Determine the [x, y] coordinate at the center of the cell enclosing the given text.  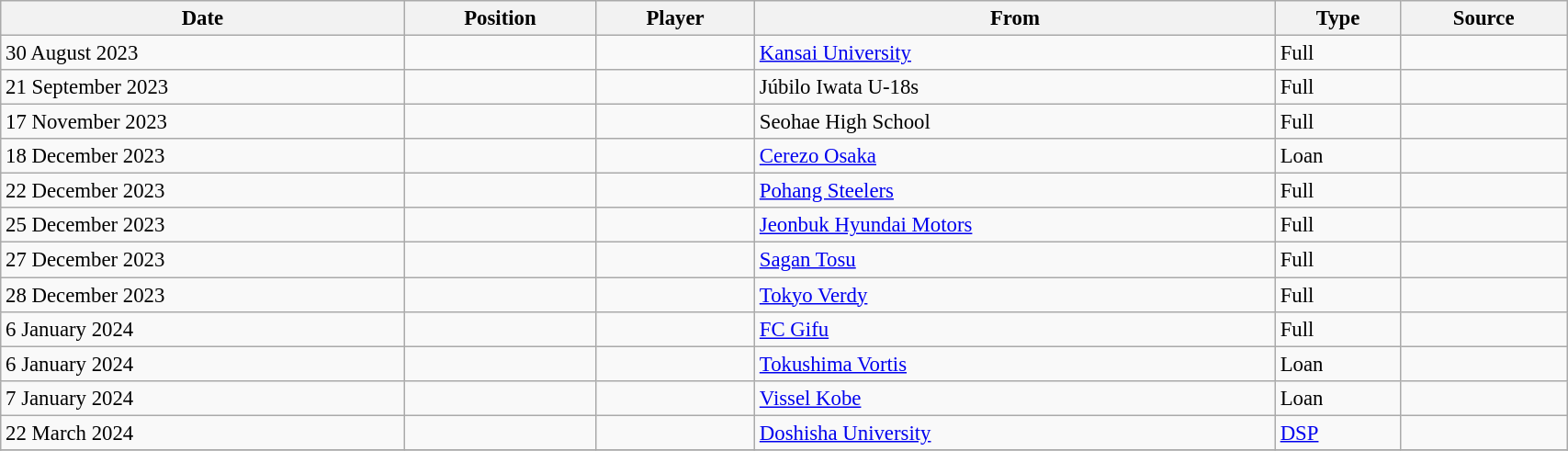
DSP [1337, 433]
17 November 2023 [202, 122]
Seohae High School [1016, 122]
25 December 2023 [202, 225]
From [1016, 18]
Position [500, 18]
Pohang Steelers [1016, 191]
Type [1337, 18]
Date [202, 18]
Júbilo Iwata U-18s [1016, 87]
Cerezo Osaka [1016, 156]
28 December 2023 [202, 295]
27 December 2023 [202, 260]
Tokushima Vortis [1016, 364]
30 August 2023 [202, 53]
21 September 2023 [202, 87]
Jeonbuk Hyundai Motors [1016, 225]
Kansai University [1016, 53]
Sagan Tosu [1016, 260]
Player [676, 18]
Tokyo Verdy [1016, 295]
7 January 2024 [202, 398]
FC Gifu [1016, 329]
18 December 2023 [202, 156]
22 December 2023 [202, 191]
Source [1484, 18]
Vissel Kobe [1016, 398]
Doshisha University [1016, 433]
22 March 2024 [202, 433]
